Determine the (X, Y) coordinate at the center of the cell enclosing the given text.  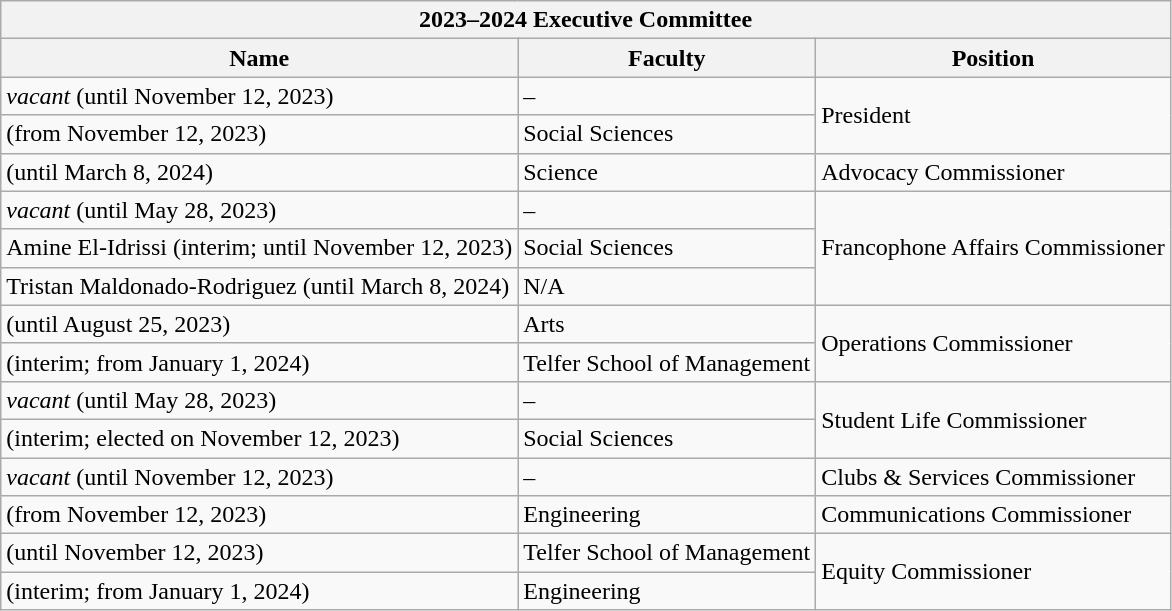
Name (260, 58)
N/A (667, 286)
Student Life Commissioner (994, 419)
Faculty (667, 58)
Position (994, 58)
Amine El-Idrissi (interim; until November 12, 2023) (260, 248)
Tristan Maldonado-Rodriguez (until March 8, 2024) (260, 286)
(until August 25, 2023) (260, 324)
President (994, 115)
(until March 8, 2024) (260, 172)
Clubs & Services Commissioner (994, 477)
Communications Commissioner (994, 515)
Operations Commissioner (994, 343)
Science (667, 172)
Equity Commissioner (994, 572)
Arts (667, 324)
Francophone Affairs Commissioner (994, 248)
(until November 12, 2023) (260, 553)
Advocacy Commissioner (994, 172)
(interim; elected on November 12, 2023) (260, 438)
2023–2024 Executive Committee (586, 20)
